Return the (x, y) coordinate for the center point of the cell that contains the specified text.  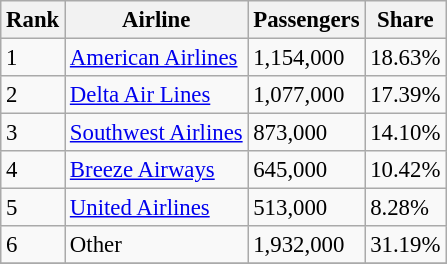
1,154,000 (306, 58)
513,000 (306, 208)
6 (33, 245)
2 (33, 95)
3 (33, 133)
Breeze Airways (156, 170)
1,077,000 (306, 95)
5 (33, 208)
American Airlines (156, 58)
645,000 (306, 170)
4 (33, 170)
1 (33, 58)
United Airlines (156, 208)
31.19% (406, 245)
Airline (156, 20)
873,000 (306, 133)
Rank (33, 20)
17.39% (406, 95)
Share (406, 20)
Delta Air Lines (156, 95)
Other (156, 245)
Southwest Airlines (156, 133)
14.10% (406, 133)
10.42% (406, 170)
Passengers (306, 20)
8.28% (406, 208)
1,932,000 (306, 245)
18.63% (406, 58)
